Locate the cell with the specified text and output its (X, Y) center coordinate. 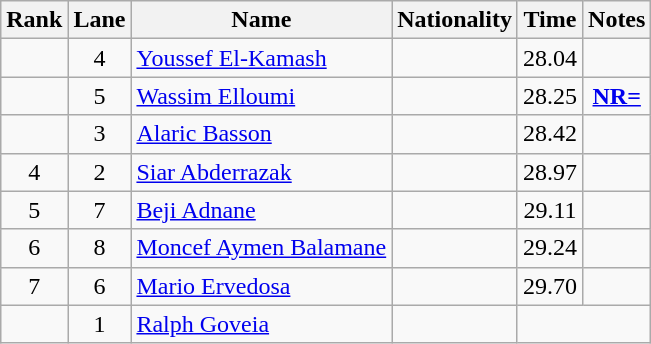
Rank (34, 20)
3 (100, 134)
Ralph Goveia (262, 324)
29.70 (550, 286)
Alaric Basson (262, 134)
Youssef El-Kamash (262, 58)
28.25 (550, 96)
28.04 (550, 58)
8 (100, 248)
Mario Ervedosa (262, 286)
Nationality (455, 20)
Wassim Elloumi (262, 96)
Siar Abderrazak (262, 172)
29.11 (550, 210)
Moncef Aymen Balamane (262, 248)
Name (262, 20)
Notes (617, 20)
2 (100, 172)
28.97 (550, 172)
Beji Adnane (262, 210)
Time (550, 20)
1 (100, 324)
28.42 (550, 134)
NR= (617, 96)
29.24 (550, 248)
Lane (100, 20)
